Locate the cell with the specified text and output its (X, Y) center coordinate. 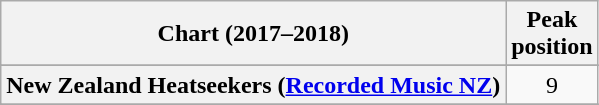
9 (552, 85)
Chart (2017–2018) (254, 34)
New Zealand Heatseekers (Recorded Music NZ) (254, 85)
Peakposition (552, 34)
